Return the [X, Y] coordinate for the center point of the cell that contains the specified text.  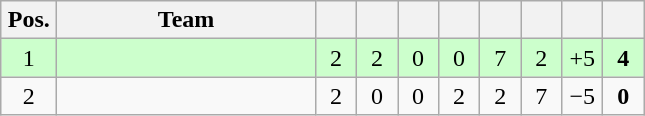
+5 [582, 58]
Team [186, 20]
Pos. [29, 20]
1 [29, 58]
4 [624, 58]
−5 [582, 96]
